Return [X, Y] of the center of cell containing provided text 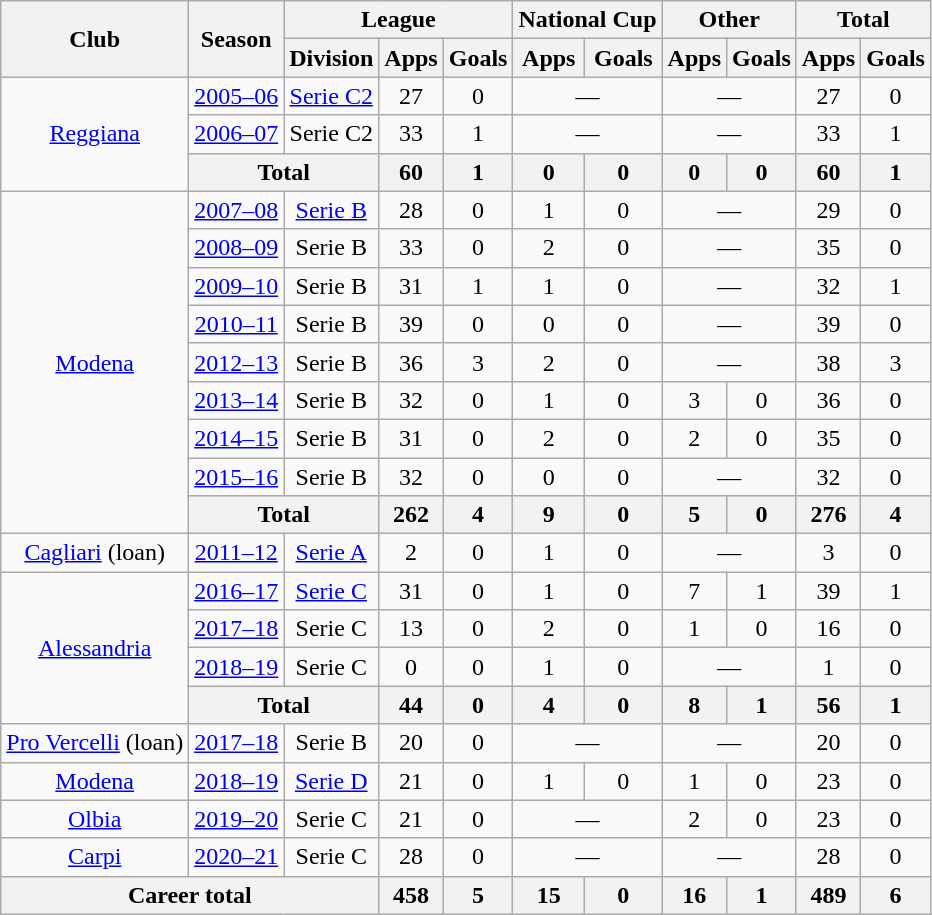
2019–20 [236, 819]
56 [828, 705]
Serie A [332, 553]
38 [828, 362]
League [398, 20]
2011–12 [236, 553]
2014–15 [236, 438]
458 [411, 895]
2015–16 [236, 477]
15 [549, 895]
Cagliari (loan) [95, 553]
9 [549, 515]
Carpi [95, 857]
2007–08 [236, 210]
6 [896, 895]
8 [694, 705]
Serie D [332, 781]
Season [236, 39]
2012–13 [236, 362]
7 [694, 591]
Club [95, 39]
2020–21 [236, 857]
489 [828, 895]
2009–10 [236, 286]
276 [828, 515]
Division [332, 58]
National Cup [588, 20]
Pro Vercelli (loan) [95, 743]
2006–07 [236, 134]
Alessandria [95, 648]
2010–11 [236, 324]
2005–06 [236, 96]
Olbia [95, 819]
Career total [190, 895]
2008–09 [236, 248]
Reggiana [95, 134]
2013–14 [236, 400]
2016–17 [236, 591]
29 [828, 210]
Other [729, 20]
262 [411, 515]
44 [411, 705]
13 [411, 629]
